Locate the cell with the specified text and output its (X, Y) center coordinate. 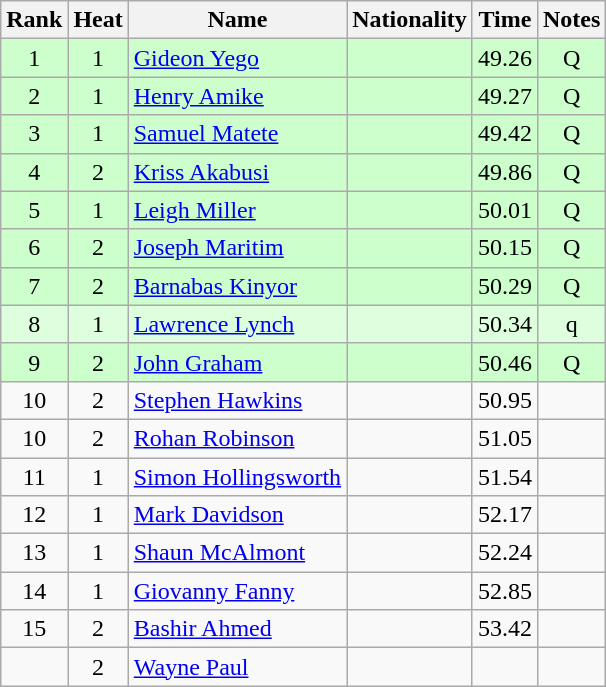
Shaun McAlmont (237, 553)
9 (34, 362)
50.15 (504, 248)
Leigh Miller (237, 210)
Samuel Matete (237, 134)
Joseph Maritim (237, 248)
Nationality (410, 20)
11 (34, 477)
49.26 (504, 58)
Notes (571, 20)
50.95 (504, 400)
Wayne Paul (237, 667)
Time (504, 20)
49.42 (504, 134)
Name (237, 20)
Kriss Akabusi (237, 172)
51.54 (504, 477)
6 (34, 248)
Heat (98, 20)
52.85 (504, 591)
53.42 (504, 629)
52.24 (504, 553)
52.17 (504, 515)
Barnabas Kinyor (237, 286)
7 (34, 286)
Mark Davidson (237, 515)
13 (34, 553)
51.05 (504, 438)
Gideon Yego (237, 58)
Henry Amike (237, 96)
14 (34, 591)
Giovanny Fanny (237, 591)
12 (34, 515)
q (571, 324)
Rohan Robinson (237, 438)
3 (34, 134)
49.27 (504, 96)
8 (34, 324)
Lawrence Lynch (237, 324)
4 (34, 172)
5 (34, 210)
Stephen Hawkins (237, 400)
50.01 (504, 210)
50.34 (504, 324)
Rank (34, 20)
John Graham (237, 362)
49.86 (504, 172)
50.46 (504, 362)
50.29 (504, 286)
15 (34, 629)
Bashir Ahmed (237, 629)
Simon Hollingsworth (237, 477)
